From the cell containing the given text, extract its center point as [x, y] coordinate. 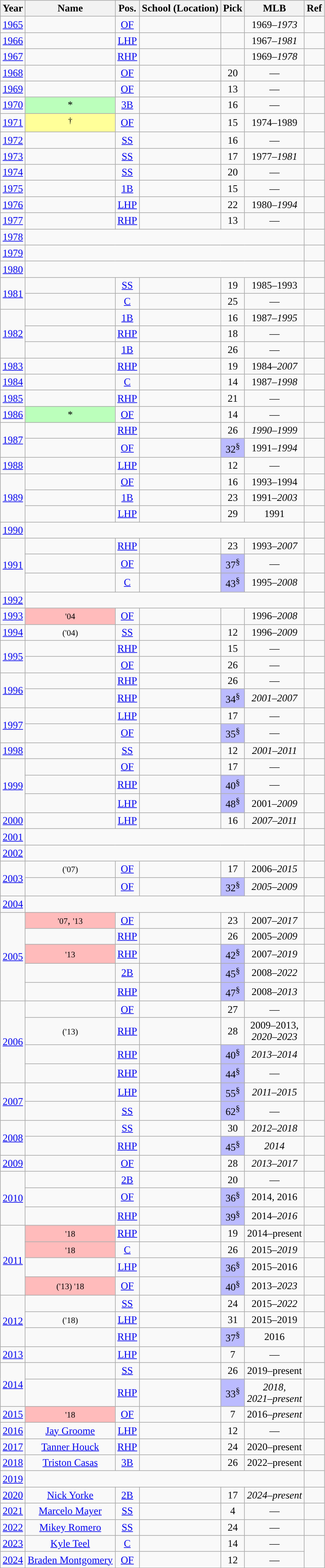
22 [233, 205]
4 [233, 1511]
21 [233, 398]
2015–2016 [275, 1267]
1969–1978 [275, 57]
1993 [13, 616]
2014–present [275, 1234]
2010 [13, 1198]
† [70, 123]
44§ [233, 1073]
1992 [13, 600]
1994 [13, 632]
1999 [13, 786]
1977–1981 [275, 156]
2007 [13, 1102]
1977 [13, 221]
MLB [275, 8]
2011–2015 [275, 1093]
2005 [13, 957]
29 [233, 514]
1983 [13, 366]
Ref [314, 8]
2017 [13, 1447]
31 [233, 1320]
1989 [13, 498]
2024 [13, 1560]
2019–present [275, 1371]
2013–2017 [275, 1163]
1991–1994 [275, 448]
2009–2013,2020–2023 [275, 1031]
1985–1993 [275, 285]
2001–2011 [275, 751]
2002 [13, 853]
1970 [13, 105]
2009 [13, 1163]
2018,2021–present [275, 1393]
1995–2008 [275, 582]
Tanner Houck [70, 1447]
1996–2009 [275, 632]
Nick Yorke [70, 1495]
42§ [233, 954]
1987 [13, 440]
1974–1989 [275, 123]
2015–2022 [275, 1304]
1986 [13, 414]
1982 [13, 334]
2020 [13, 1495]
30 [233, 1129]
2024–present [275, 1495]
1991–2003 [275, 498]
School (Location) [180, 8]
Pos. [128, 8]
1966 [13, 41]
1996–2008 [275, 616]
2013 [13, 1355]
1981 [13, 293]
35§ [233, 733]
'04 [70, 616]
2008–2022 [275, 973]
2007–2011 [275, 821]
2014–2016 [275, 1216]
1980 [13, 269]
1984 [13, 382]
2016–present [275, 1415]
1993–1994 [275, 482]
18 [233, 334]
1997 [13, 726]
62§ [233, 1111]
1967 [13, 57]
1965 [13, 25]
('04) [70, 632]
2000 [13, 821]
Mikey Romero [70, 1527]
2022–present [275, 1463]
43§ [233, 582]
2007–2017 [275, 920]
1976 [13, 205]
2012–2018 [275, 1129]
('13) '18 [70, 1286]
('13) [70, 1031]
Name [70, 8]
Kyle Teel [70, 1543]
55§ [233, 1093]
Jay Groome [70, 1431]
2003 [13, 879]
1979 [13, 253]
2001–2007 [275, 698]
1980–1994 [275, 205]
2007–2019 [275, 954]
1972 [13, 140]
2013–2023 [275, 1286]
27 [233, 1009]
2008–2013 [275, 992]
Marcelo Mayer [70, 1511]
1984–2007 [275, 366]
33§ [233, 1393]
2018 [13, 1463]
1968 [13, 73]
2001–2009 [275, 803]
2023 [13, 1543]
2019 [13, 1479]
1990 [13, 530]
1990–1999 [275, 431]
2022 [13, 1527]
2021 [13, 1511]
1998 [13, 751]
2006–2015 [275, 869]
1969 [13, 89]
2006 [13, 1042]
Pick [233, 8]
('18) [70, 1320]
2013–2014 [275, 1054]
1974 [13, 172]
47§ [233, 992]
48§ [233, 803]
1971 [13, 123]
2015 [13, 1415]
Triston Casas [70, 1463]
Year [13, 8]
1993–2007 [275, 546]
1996 [13, 690]
1975 [13, 189]
1987–1995 [275, 317]
2001 [13, 837]
1969–1973 [275, 25]
'07, '13 [70, 920]
1973 [13, 156]
34§ [233, 698]
39§ [233, 1216]
Braden Montgomery [70, 1560]
2011 [13, 1260]
1995 [13, 656]
25 [233, 301]
('07) [70, 869]
2008 [13, 1138]
2004 [13, 904]
1987–1998 [275, 382]
1978 [13, 237]
2014, 2016 [275, 1197]
2012 [13, 1321]
'13 [70, 954]
1988 [13, 465]
1967–1981 [275, 41]
1985 [13, 398]
2020–present [275, 1447]
